Scan for the cell matching the given text and deliver its [x, y] coordinate at center. 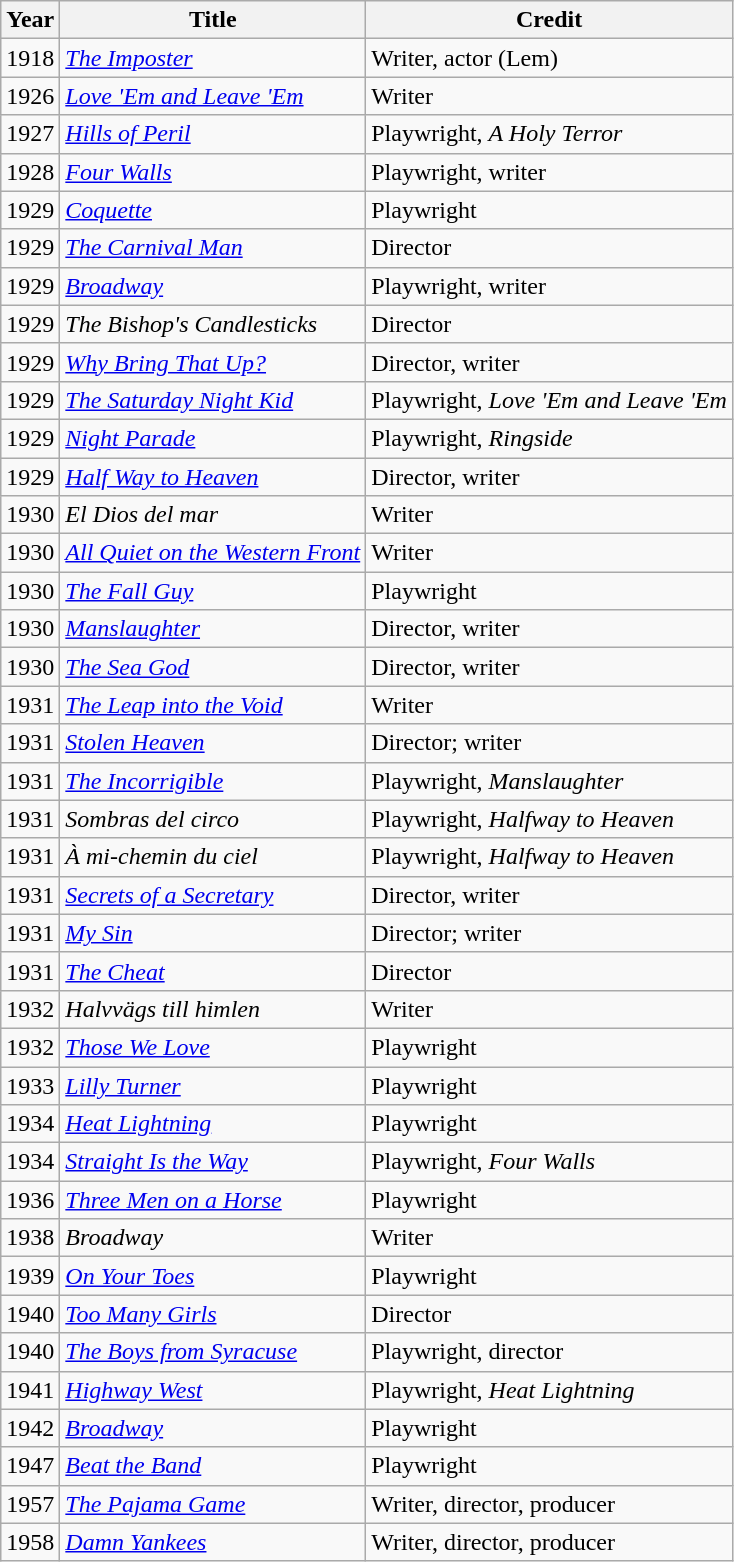
1928 [30, 172]
Those We Love [213, 1047]
Four Walls [213, 172]
The Pajama Game [213, 1504]
1926 [30, 96]
The Sea God [213, 667]
On Your Toes [213, 1276]
The Carnival Man [213, 248]
The Fall Guy [213, 591]
Why Bring That Up? [213, 362]
The Leap into the Void [213, 705]
Manslaughter [213, 629]
Love 'Em and Leave 'Em [213, 96]
1927 [30, 134]
Title [213, 20]
Heat Lightning [213, 1124]
Playwright, director [550, 1352]
The Bishop's Candlesticks [213, 324]
Playwright, Ringside [550, 438]
Damn Yankees [213, 1542]
The Saturday Night Kid [213, 400]
Year [30, 20]
Too Many Girls [213, 1314]
The Cheat [213, 971]
Hills of Peril [213, 134]
Playwright, Heat Lightning [550, 1390]
Beat the Band [213, 1466]
1936 [30, 1200]
1939 [30, 1276]
Playwright, Manslaughter [550, 781]
1941 [30, 1390]
À mi-chemin du ciel [213, 857]
Stolen Heaven [213, 743]
Credit [550, 20]
The Imposter [213, 58]
1933 [30, 1085]
Coquette [213, 210]
Playwright, A Holy Terror [550, 134]
1918 [30, 58]
Night Parade [213, 438]
1938 [30, 1238]
Sombras del circo [213, 819]
Half Way to Heaven [213, 477]
Writer, actor (Lem) [550, 58]
Playwright, Four Walls [550, 1162]
Three Men on a Horse [213, 1200]
Playwright, Love 'Em and Leave 'Em [550, 400]
Highway West [213, 1390]
1957 [30, 1504]
The Boys from Syracuse [213, 1352]
Secrets of a Secretary [213, 895]
1958 [30, 1542]
The Incorrigible [213, 781]
Lilly Turner [213, 1085]
Straight Is the Way [213, 1162]
1942 [30, 1428]
Halvvägs till himlen [213, 1009]
El Dios del mar [213, 515]
All Quiet on the Western Front [213, 553]
My Sin [213, 933]
1947 [30, 1466]
